Scan for the cell matching the given text and deliver its (X, Y) coordinate at center. 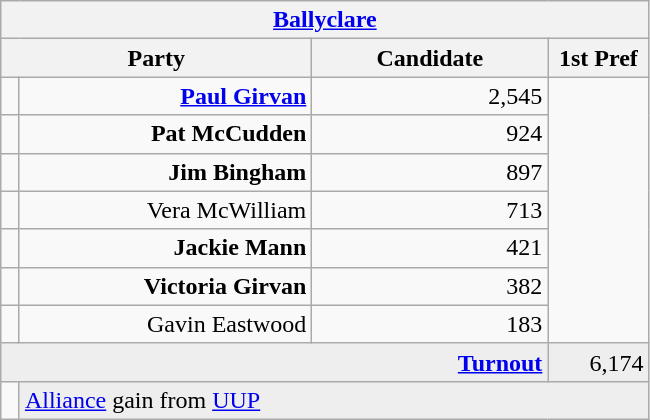
2,545 (430, 96)
183 (430, 324)
Victoria Girvan (165, 286)
924 (430, 134)
6,174 (598, 362)
Vera McWilliam (165, 210)
Paul Girvan (165, 96)
Jim Bingham (165, 172)
382 (430, 286)
Pat McCudden (165, 134)
421 (430, 248)
713 (430, 210)
1st Pref (598, 58)
Turnout (274, 362)
Gavin Eastwood (165, 324)
Jackie Mann (165, 248)
Party (156, 58)
Alliance gain from UUP (334, 400)
Ballyclare (325, 20)
897 (430, 172)
Candidate (430, 58)
